Provide the [x, y] coordinate of the cell's center where the given text is located.  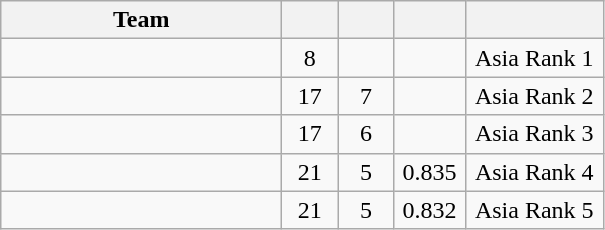
Asia Rank 4 [534, 172]
0.835 [430, 172]
Asia Rank 1 [534, 58]
0.832 [430, 210]
7 [366, 96]
Asia Rank 2 [534, 96]
8 [310, 58]
Asia Rank 3 [534, 134]
6 [366, 134]
Team [142, 20]
Asia Rank 5 [534, 210]
